Detect which cell encompasses the target text, then output its [x, y] center coordinate. 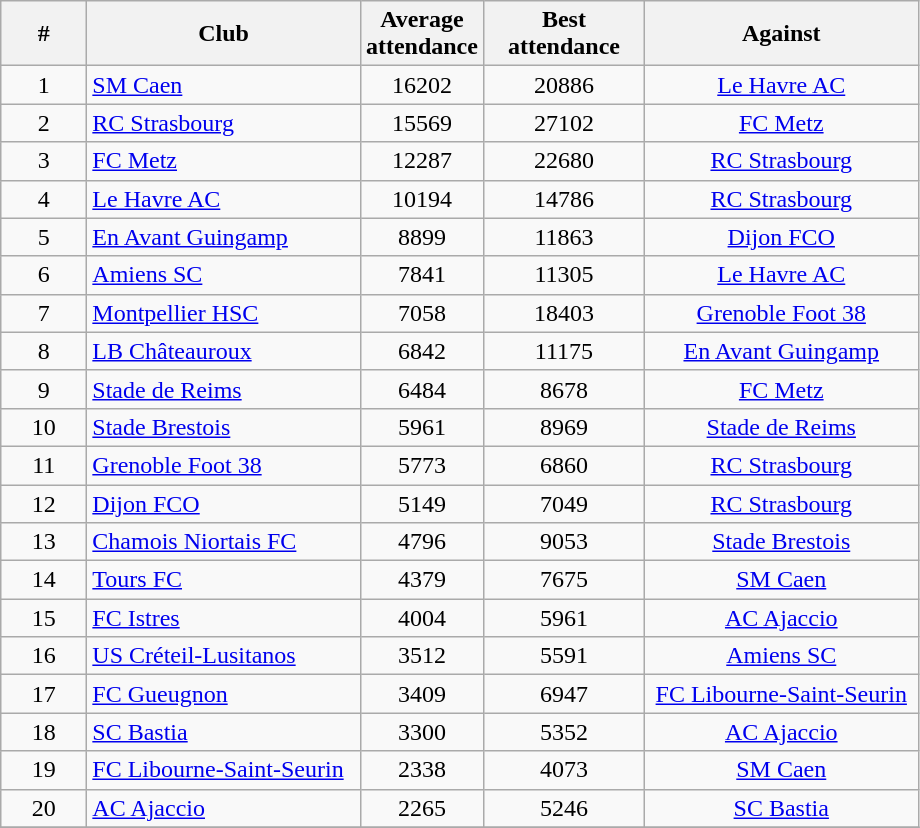
20886 [564, 85]
Chamois Niortais FC [224, 542]
LB Châteauroux [224, 351]
7675 [564, 580]
FC Istres [224, 618]
5246 [564, 808]
7 [44, 313]
7049 [564, 503]
3512 [422, 656]
US Créteil-Lusitanos [224, 656]
5149 [422, 503]
18403 [564, 313]
6484 [422, 389]
3300 [422, 732]
11 [44, 465]
# [44, 34]
4796 [422, 542]
Best attendance [564, 34]
19 [44, 770]
6842 [422, 351]
3 [44, 161]
17 [44, 694]
18 [44, 732]
4 [44, 199]
Average attendance [422, 34]
5 [44, 237]
8 [44, 351]
10194 [422, 199]
3409 [422, 694]
2265 [422, 808]
11863 [564, 237]
9 [44, 389]
20 [44, 808]
Tours FC [224, 580]
4073 [564, 770]
FC Gueugnon [224, 694]
14786 [564, 199]
4379 [422, 580]
6947 [564, 694]
5591 [564, 656]
22680 [564, 161]
13 [44, 542]
6860 [564, 465]
16202 [422, 85]
16 [44, 656]
12 [44, 503]
Montpellier HSC [224, 313]
7058 [422, 313]
9053 [564, 542]
8969 [564, 427]
11305 [564, 275]
6 [44, 275]
11175 [564, 351]
15 [44, 618]
27102 [564, 123]
12287 [422, 161]
5773 [422, 465]
7841 [422, 275]
15569 [422, 123]
1 [44, 85]
Club [224, 34]
2338 [422, 770]
4004 [422, 618]
8899 [422, 237]
8678 [564, 389]
Against [781, 34]
10 [44, 427]
14 [44, 580]
5352 [564, 732]
2 [44, 123]
